Return (x, y) of the center of cell containing provided text 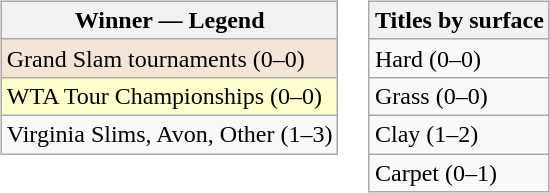
Carpet (0–1) (459, 173)
Clay (1–2) (459, 134)
Hard (0–0) (459, 58)
Grand Slam tournaments (0–0) (170, 58)
Grass (0–0) (459, 96)
Virginia Slims, Avon, Other (1–3) (170, 134)
WTA Tour Championships (0–0) (170, 96)
Titles by surface (459, 20)
Winner — Legend (170, 20)
